Return [X, Y] of the center of cell containing provided text 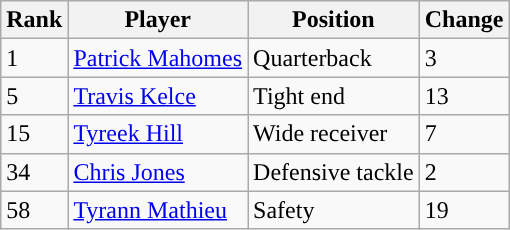
1 [34, 58]
7 [464, 134]
Chris Jones [158, 172]
Wide receiver [334, 134]
Tight end [334, 96]
Player [158, 20]
34 [34, 172]
Safety [334, 210]
Patrick Mahomes [158, 58]
Travis Kelce [158, 96]
Quarterback [334, 58]
13 [464, 96]
5 [34, 96]
Rank [34, 20]
15 [34, 134]
58 [34, 210]
Position [334, 20]
Tyrann Mathieu [158, 210]
3 [464, 58]
Defensive tackle [334, 172]
19 [464, 210]
Tyreek Hill [158, 134]
2 [464, 172]
Change [464, 20]
